Capture the cell that displays the provided text and extract its [X, Y] central coordinate. 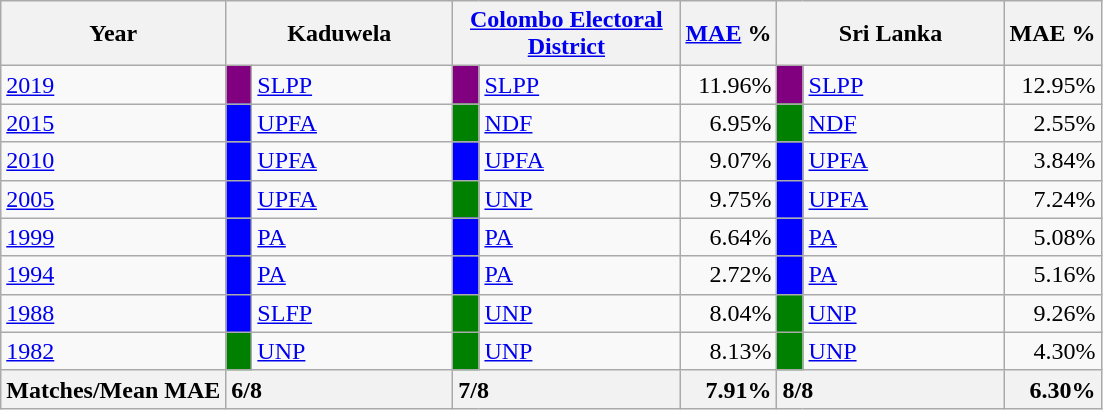
8/8 [890, 389]
8.04% [728, 313]
2010 [114, 161]
Kaduwela [340, 34]
9.26% [1052, 313]
6/8 [340, 389]
1999 [114, 237]
4.30% [1052, 351]
6.30% [1052, 389]
2.72% [728, 275]
2015 [114, 123]
Sri Lanka [890, 34]
1988 [114, 313]
SLFP [352, 313]
9.75% [728, 199]
7.91% [728, 389]
5.08% [1052, 237]
Year [114, 34]
9.07% [728, 161]
Colombo Electoral District [566, 34]
8.13% [728, 351]
1994 [114, 275]
1982 [114, 351]
11.96% [728, 85]
3.84% [1052, 161]
6.95% [728, 123]
Matches/Mean MAE [114, 389]
2.55% [1052, 123]
2005 [114, 199]
7.24% [1052, 199]
6.64% [728, 237]
2019 [114, 85]
7/8 [566, 389]
5.16% [1052, 275]
12.95% [1052, 85]
